Search for the cell housing the specified text and yield its (X, Y) center coordinate. 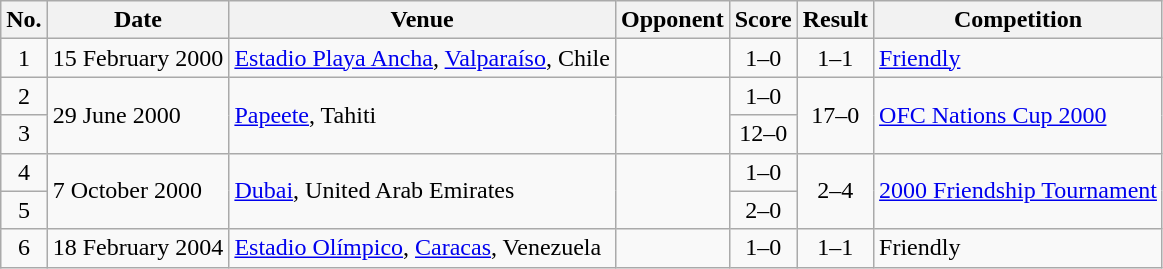
5 (24, 210)
2 (24, 96)
18 February 2004 (138, 248)
Papeete, Tahiti (422, 115)
2–0 (763, 210)
Date (138, 20)
29 June 2000 (138, 115)
Result (835, 20)
15 February 2000 (138, 58)
Venue (422, 20)
No. (24, 20)
Estadio Playa Ancha, Valparaíso, Chile (422, 58)
2000 Friendship Tournament (1018, 191)
6 (24, 248)
1 (24, 58)
4 (24, 172)
OFC Nations Cup 2000 (1018, 115)
Opponent (672, 20)
12–0 (763, 134)
Estadio Olímpico, Caracas, Venezuela (422, 248)
17–0 (835, 115)
Score (763, 20)
2–4 (835, 191)
Dubai, United Arab Emirates (422, 191)
Competition (1018, 20)
7 October 2000 (138, 191)
3 (24, 134)
